Scan for the cell matching the given text and deliver its (X, Y) coordinate at center. 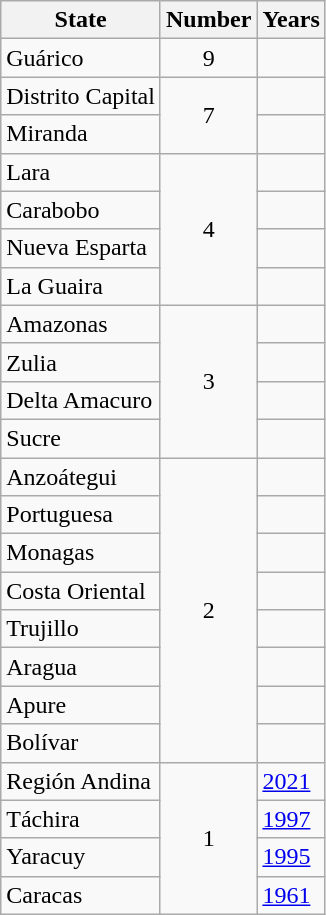
Carabobo (81, 210)
3 (208, 381)
2 (208, 610)
Aragua (81, 667)
La Guaira (81, 286)
Lara (81, 172)
Trujillo (81, 629)
Apure (81, 705)
Bolívar (81, 743)
Miranda (81, 134)
9 (208, 58)
Distrito Capital (81, 96)
Anzoátegui (81, 477)
Caracas (81, 895)
Years (291, 20)
Number (208, 20)
Zulia (81, 362)
Región Andina (81, 781)
Yaracuy (81, 857)
1997 (291, 819)
Táchira (81, 819)
4 (208, 229)
7 (208, 115)
Nueva Esparta (81, 248)
1995 (291, 857)
Amazonas (81, 324)
1 (208, 838)
Costa Oriental (81, 591)
1961 (291, 895)
Guárico (81, 58)
2021 (291, 781)
Delta Amacuro (81, 400)
State (81, 20)
Monagas (81, 553)
Portuguesa (81, 515)
Sucre (81, 438)
